Search for the cell housing the specified text and yield its [x, y] center coordinate. 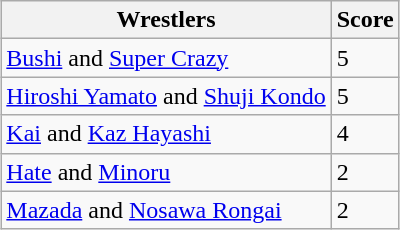
4 [365, 134]
Mazada and Nosawa Rongai [166, 210]
Hate and Minoru [166, 172]
Kai and Kaz Hayashi [166, 134]
Hiroshi Yamato and Shuji Kondo [166, 96]
Score [365, 20]
Wrestlers [166, 20]
Bushi and Super Crazy [166, 58]
